Pinpoint the cell where the given text exists, returning its [X, Y] midpoint coordinate. 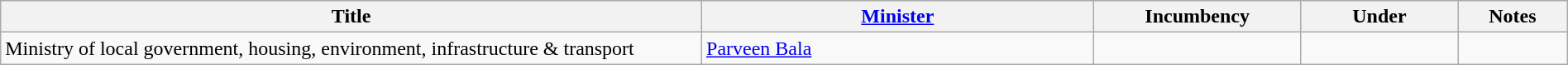
Notes [1513, 17]
Minister [898, 17]
Ministry of local government, housing, environment, infrastructure & transport [351, 48]
Parveen Bala [898, 48]
Under [1379, 17]
Incumbency [1198, 17]
Title [351, 17]
